Extract the [X, Y] coordinate from the center of the cell holding the provided text.  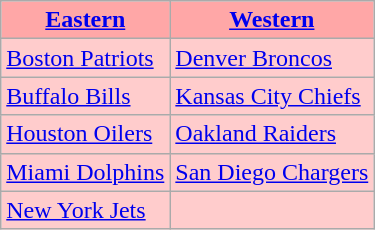
Kansas City Chiefs [272, 96]
Miami Dolphins [86, 172]
Western [272, 20]
San Diego Chargers [272, 172]
Oakland Raiders [272, 134]
Denver Broncos [272, 58]
New York Jets [86, 210]
Eastern [86, 20]
Houston Oilers [86, 134]
Boston Patriots [86, 58]
Buffalo Bills [86, 96]
